Provide the [X, Y] coordinate of the cell's center where the given text is located.  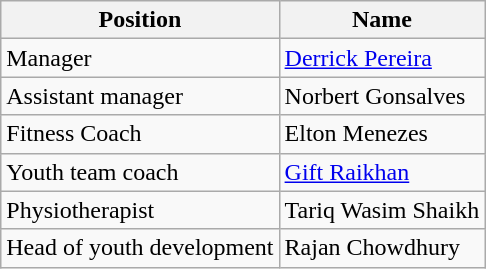
Position [140, 20]
Physiotherapist [140, 210]
Gift Raikhan [382, 172]
Manager [140, 58]
Norbert Gonsalves [382, 96]
Head of youth development [140, 248]
Youth team coach [140, 172]
Derrick Pereira [382, 58]
Rajan Chowdhury [382, 248]
Elton Menezes [382, 134]
Tariq Wasim Shaikh [382, 210]
Name [382, 20]
Assistant manager [140, 96]
Fitness Coach [140, 134]
